For the text-containing cell, return its midpoint in (x, y) coordinate format. 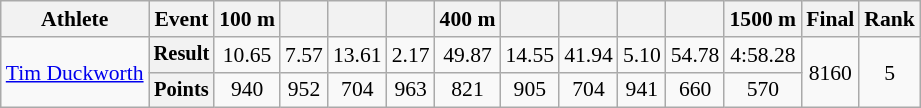
1500 m (762, 19)
963 (411, 90)
400 m (468, 19)
Event (182, 19)
821 (468, 90)
100 m (247, 19)
952 (304, 90)
570 (762, 90)
54.78 (696, 55)
941 (642, 90)
Final (830, 19)
5 (890, 72)
2.17 (411, 55)
5.10 (642, 55)
49.87 (468, 55)
10.65 (247, 55)
Rank (890, 19)
14.55 (530, 55)
Points (182, 90)
905 (530, 90)
Result (182, 55)
41.94 (588, 55)
940 (247, 90)
660 (696, 90)
13.61 (358, 55)
7.57 (304, 55)
4:58.28 (762, 55)
8160 (830, 72)
Athlete (75, 19)
Tim Duckworth (75, 72)
